Find where the given text appears and provide that cell's center as (X, Y) coordinate. 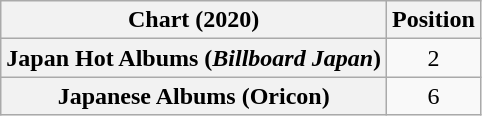
Chart (2020) (194, 20)
2 (434, 58)
6 (434, 96)
Position (434, 20)
Japanese Albums (Oricon) (194, 96)
Japan Hot Albums (Billboard Japan) (194, 58)
